Extract the [X, Y] coordinate from the center of the cell holding the provided text.  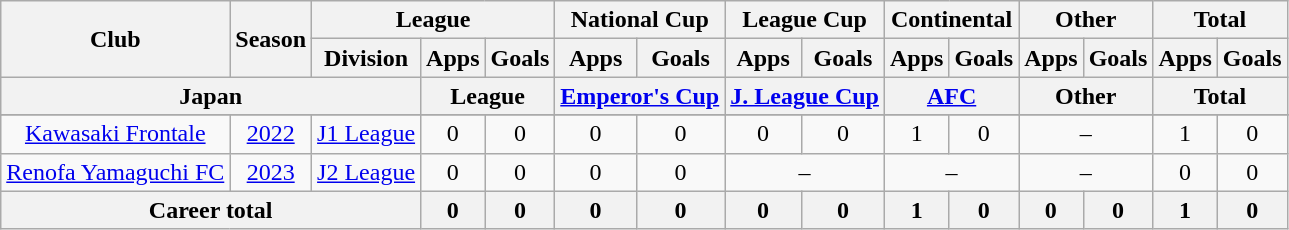
Continental [951, 20]
Season [271, 39]
2023 [271, 172]
AFC [951, 96]
League Cup [805, 20]
Emperor's Cup [640, 96]
Renofa Yamaguchi FC [116, 172]
Club [116, 39]
J. League Cup [805, 96]
Career total [211, 210]
2022 [271, 134]
J1 League [366, 134]
Division [366, 58]
J2 League [366, 172]
Kawasaki Frontale [116, 134]
Japan [211, 96]
National Cup [640, 20]
